Pinpoint the cell where the given text exists, returning its [X, Y] midpoint coordinate. 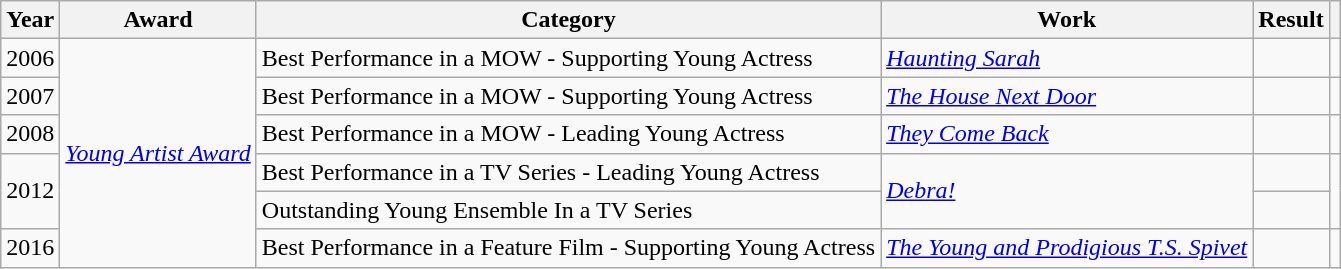
The Young and Prodigious T.S. Spivet [1067, 248]
Young Artist Award [158, 153]
Result [1291, 20]
2006 [30, 58]
Best Performance in a TV Series - Leading Young Actress [568, 172]
Work [1067, 20]
2012 [30, 191]
2008 [30, 134]
Haunting Sarah [1067, 58]
They Come Back [1067, 134]
Best Performance in a MOW - Leading Young Actress [568, 134]
Best Performance in a Feature Film - Supporting Young Actress [568, 248]
Category [568, 20]
Award [158, 20]
The House Next Door [1067, 96]
2016 [30, 248]
Debra! [1067, 191]
Outstanding Young Ensemble In a TV Series [568, 210]
Year [30, 20]
2007 [30, 96]
